Detect which cell encompasses the target text, then output its [x, y] center coordinate. 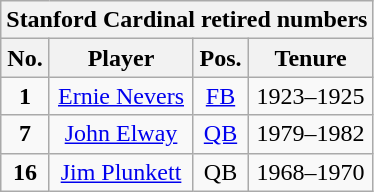
John Elway [120, 134]
1968–1970 [310, 172]
Player [120, 58]
1923–1925 [310, 96]
No. [26, 58]
7 [26, 134]
1 [26, 96]
Pos. [221, 58]
Tenure [310, 58]
FB [221, 96]
Stanford Cardinal retired numbers [187, 20]
Ernie Nevers [120, 96]
Jim Plunkett [120, 172]
16 [26, 172]
1979–1982 [310, 134]
